Detect which cell encompasses the target text, then output its (X, Y) center coordinate. 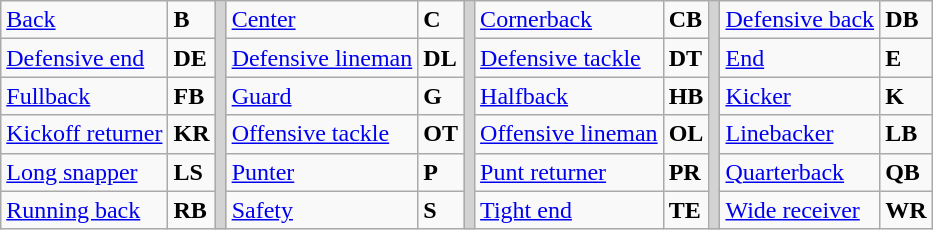
Kickoff returner (84, 134)
Halfback (570, 96)
Tight end (570, 210)
TE (686, 210)
C (441, 20)
CB (686, 20)
PR (686, 172)
OT (441, 134)
Wide receiver (800, 210)
KR (192, 134)
K (906, 96)
HB (686, 96)
QB (906, 172)
P (441, 172)
E (906, 58)
Offensive lineman (570, 134)
LS (192, 172)
S (441, 210)
Defensive end (84, 58)
FB (192, 96)
Linebacker (800, 134)
LB (906, 134)
B (192, 20)
WR (906, 210)
DT (686, 58)
Punt returner (570, 172)
DL (441, 58)
G (441, 96)
Defensive tackle (570, 58)
OL (686, 134)
Offensive tackle (322, 134)
End (800, 58)
Fullback (84, 96)
Defensive back (800, 20)
Long snapper (84, 172)
Kicker (800, 96)
DE (192, 58)
Center (322, 20)
RB (192, 210)
Quarterback (800, 172)
Safety (322, 210)
Cornerback (570, 20)
Guard (322, 96)
Defensive lineman (322, 58)
Running back (84, 210)
Punter (322, 172)
DB (906, 20)
Back (84, 20)
